Return the (x, y) coordinate for the center point of the cell that contains the specified text.  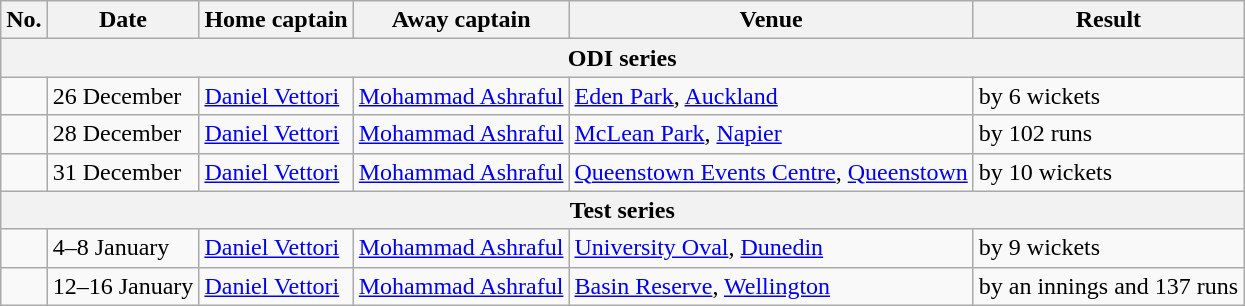
31 December (123, 172)
by 9 wickets (1108, 248)
4–8 January (123, 248)
ODI series (622, 58)
by 10 wickets (1108, 172)
No. (24, 20)
Result (1108, 20)
Queenstown Events Centre, Queenstown (771, 172)
by 102 runs (1108, 134)
Away captain (461, 20)
Basin Reserve, Wellington (771, 286)
26 December (123, 96)
Test series (622, 210)
by 6 wickets (1108, 96)
Date (123, 20)
McLean Park, Napier (771, 134)
Venue (771, 20)
12–16 January (123, 286)
Eden Park, Auckland (771, 96)
28 December (123, 134)
by an innings and 137 runs (1108, 286)
University Oval, Dunedin (771, 248)
Home captain (276, 20)
